Provide the (x, y) coordinate of the cell's center where the given text is located.  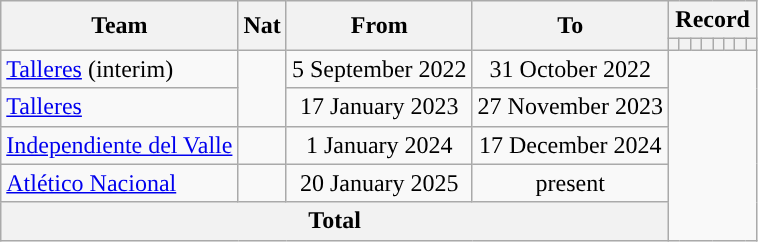
present (570, 183)
From (379, 26)
31 October 2022 (570, 69)
Talleres (interim) (120, 69)
17 January 2023 (379, 107)
Independiente del Valle (120, 145)
To (570, 26)
Record (712, 20)
20 January 2025 (379, 183)
17 December 2024 (570, 145)
Nat (262, 26)
1 January 2024 (379, 145)
5 September 2022 (379, 69)
Atlético Nacional (120, 183)
Talleres (120, 107)
Team (120, 26)
Total (335, 221)
27 November 2023 (570, 107)
